Scan for the cell matching the given text and deliver its (X, Y) coordinate at center. 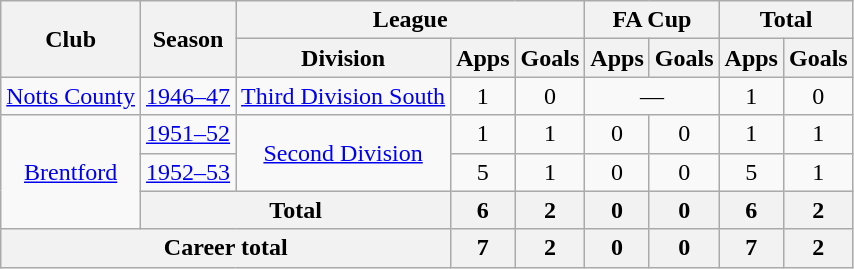
Second Division (344, 153)
FA Cup (652, 20)
Season (188, 39)
Notts County (71, 96)
1946–47 (188, 96)
― (652, 96)
Club (71, 39)
1952–53 (188, 172)
Division (344, 58)
Career total (226, 248)
League (410, 20)
Brentford (71, 172)
Third Division South (344, 96)
1951–52 (188, 134)
